Locate the cell with the specified text and output its (X, Y) center coordinate. 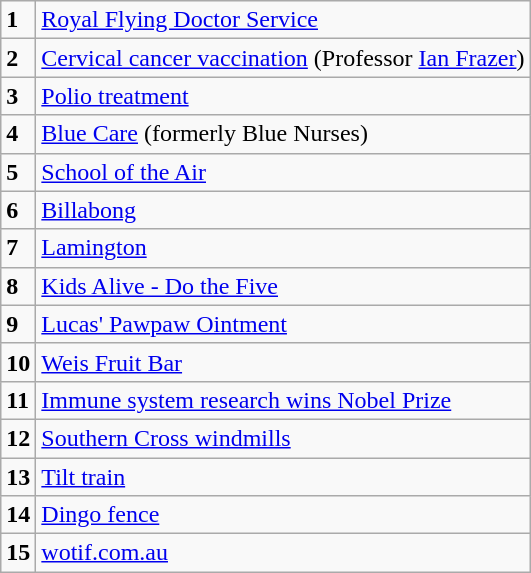
Cervical cancer vaccination (Professor Ian Frazer) (283, 58)
Tilt train (283, 477)
7 (18, 248)
Lucas' Pawpaw Ointment (283, 324)
3 (18, 96)
Blue Care (formerly Blue Nurses) (283, 134)
Lamington (283, 248)
12 (18, 438)
14 (18, 515)
School of the Air (283, 172)
Dingo fence (283, 515)
13 (18, 477)
9 (18, 324)
Kids Alive - Do the Five (283, 286)
11 (18, 400)
Southern Cross windmills (283, 438)
6 (18, 210)
15 (18, 553)
wotif.com.au (283, 553)
2 (18, 58)
Polio treatment (283, 96)
Immune system research wins Nobel Prize (283, 400)
10 (18, 362)
1 (18, 20)
Billabong (283, 210)
8 (18, 286)
4 (18, 134)
5 (18, 172)
Royal Flying Doctor Service (283, 20)
Weis Fruit Bar (283, 362)
